Detect which cell encompasses the target text, then output its (X, Y) center coordinate. 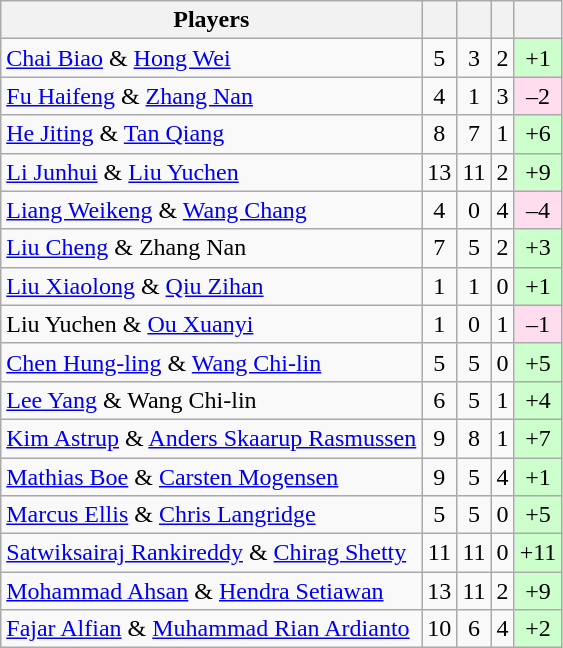
Liu Cheng & Zhang Nan (212, 248)
–4 (538, 210)
Satwiksairaj Rankireddy & Chirag Shetty (212, 553)
Mathias Boe & Carsten Mogensen (212, 477)
+7 (538, 438)
+4 (538, 400)
–2 (538, 96)
Marcus Ellis & Chris Langridge (212, 515)
+6 (538, 134)
Liang Weikeng & Wang Chang (212, 210)
+2 (538, 629)
Fajar Alfian & Muhammad Rian Ardianto (212, 629)
+11 (538, 553)
Fu Haifeng & Zhang Nan (212, 96)
Liu Yuchen & Ou Xuanyi (212, 324)
Lee Yang & Wang Chi-lin (212, 400)
+3 (538, 248)
–1 (538, 324)
Mohammad Ahsan & Hendra Setiawan (212, 591)
10 (440, 629)
Liu Xiaolong & Qiu Zihan (212, 286)
Kim Astrup & Anders Skaarup Rasmussen (212, 438)
Li Junhui & Liu Yuchen (212, 172)
Chen Hung-ling & Wang Chi-lin (212, 362)
Chai Biao & Hong Wei (212, 58)
He Jiting & Tan Qiang (212, 134)
Players (212, 20)
